Output the (x, y) coordinate of the center of the cell containing the given text.  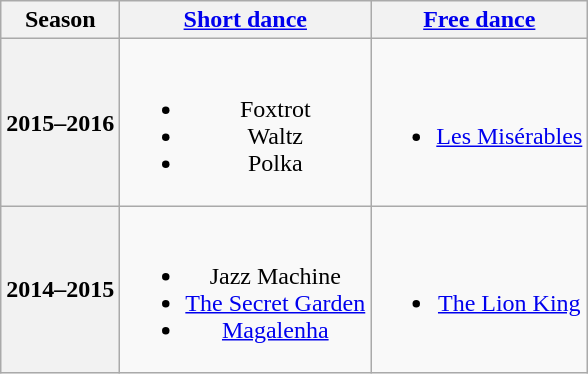
The Lion King (480, 290)
Season (60, 20)
Short dance (246, 20)
Les Misérables (480, 122)
Free dance (480, 20)
FoxtrotWaltzPolka (246, 122)
2015–2016 (60, 122)
2014–2015 (60, 290)
Jazz Machine The Secret Garden Magalenha (246, 290)
